Detect which cell encompasses the target text, then output its (X, Y) center coordinate. 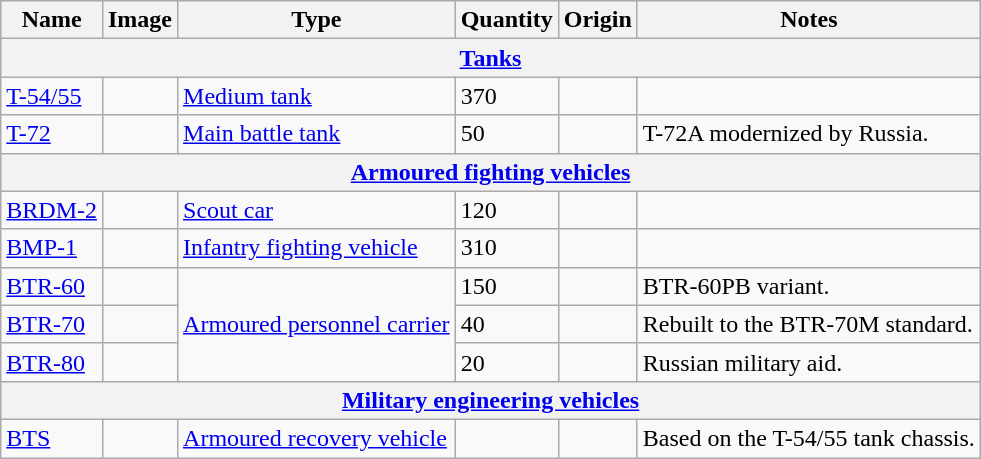
150 (506, 286)
120 (506, 210)
T-72 (52, 134)
Scout car (317, 210)
Type (317, 20)
40 (506, 324)
Tanks (491, 58)
Medium tank (317, 96)
BTR-80 (52, 362)
BMP-1 (52, 248)
Origin (598, 20)
Notes (808, 20)
BRDM-2 (52, 210)
310 (506, 248)
Main battle tank (317, 134)
Russian military aid. (808, 362)
Name (52, 20)
Based on the T-54/55 tank chassis. (808, 438)
50 (506, 134)
Quantity (506, 20)
BTR-60PB variant. (808, 286)
Infantry fighting vehicle (317, 248)
Rebuilt to the BTR-70M standard. (808, 324)
BTR-60 (52, 286)
Armoured fighting vehicles (491, 172)
Armoured recovery vehicle (317, 438)
T-54/55 (52, 96)
370 (506, 96)
Image (140, 20)
T-72A modernized by Russia. (808, 134)
Military engineering vehicles (491, 400)
BTR-70 (52, 324)
BTS (52, 438)
20 (506, 362)
Armoured personnel carrier (317, 324)
